Detect which cell encompasses the target text, then output its (X, Y) center coordinate. 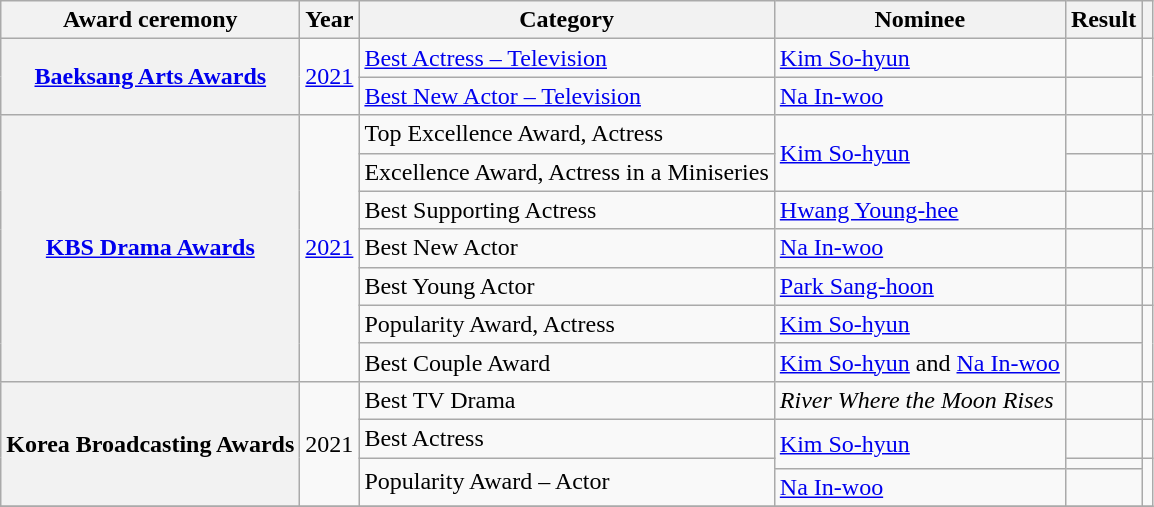
Korea Broadcasting Awards (150, 444)
Best Actress (566, 438)
Popularity Award, Actress (566, 324)
Award ceremony (150, 20)
Popularity Award – Actor (566, 482)
Year (330, 20)
Best Young Actor (566, 286)
Kim So-hyun and Na In-woo (920, 362)
Baeksang Arts Awards (150, 77)
Best Couple Award (566, 362)
Nominee (920, 20)
Category (566, 20)
Hwang Young-hee (920, 210)
Best TV Drama (566, 400)
River Where the Moon Rises (920, 400)
Best Actress – Television (566, 58)
Excellence Award, Actress in a Miniseries (566, 172)
Best New Actor (566, 248)
Park Sang-hoon (920, 286)
Result (1103, 20)
Top Excellence Award, Actress (566, 134)
Best New Actor – Television (566, 96)
KBS Drama Awards (150, 248)
Best Supporting Actress (566, 210)
